Return (X, Y) of the center of cell containing provided text 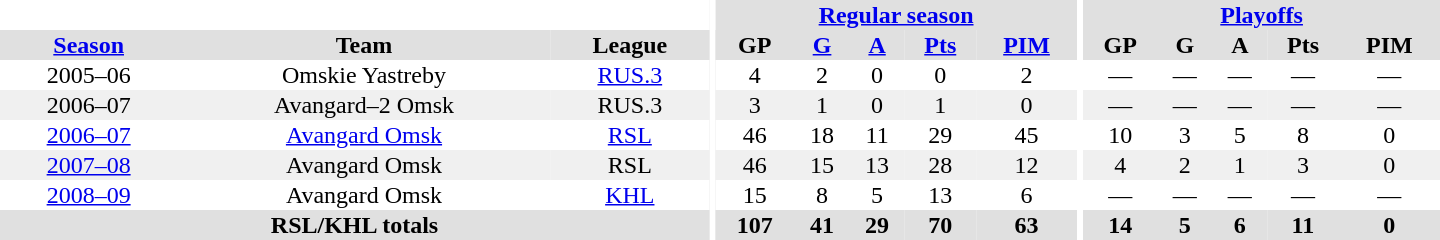
18 (822, 135)
28 (940, 165)
70 (940, 225)
Team (364, 45)
Season (88, 45)
45 (1026, 135)
League (630, 45)
KHL (630, 195)
RSL/KHL totals (354, 225)
2007–08 (88, 165)
2008–09 (88, 195)
41 (822, 225)
14 (1120, 225)
12 (1026, 165)
Playoffs (1262, 15)
Avangard–2 Omsk (364, 105)
10 (1120, 135)
Omskie Yastreby (364, 75)
Regular season (896, 15)
2005–06 (88, 75)
63 (1026, 225)
107 (754, 225)
